Determine the [x, y] coordinate at the center of the cell enclosing the given text.  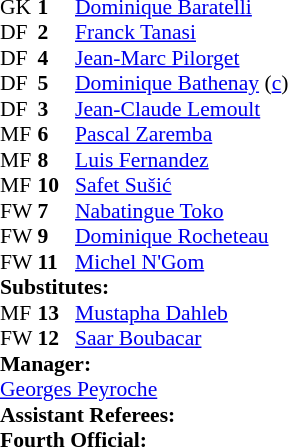
Mustapha Dahleb [182, 313]
Nabatingue Toko [182, 211]
Substitutes: [144, 287]
6 [57, 135]
Dominique Rocheteau [182, 237]
Dominique Bathenay (c) [182, 83]
4 [57, 58]
Safet Sušić [182, 185]
Manager: [144, 364]
Jean-Claude Lemoult [182, 109]
8 [57, 160]
5 [57, 83]
Luis Fernandez [182, 160]
Saar Boubacar [182, 339]
7 [57, 211]
Pascal Zaremba [182, 135]
9 [57, 237]
Michel N'Gom [182, 262]
13 [57, 313]
11 [57, 262]
Jean-Marc Pilorget [182, 58]
2 [57, 33]
10 [57, 185]
12 [57, 339]
Franck Tanasi [182, 33]
3 [57, 109]
